Pinpoint the cell where the given text exists, returning its [x, y] midpoint coordinate. 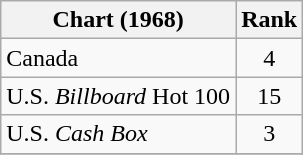
Chart (1968) [118, 20]
4 [270, 58]
Rank [270, 20]
U.S. Billboard Hot 100 [118, 96]
U.S. Cash Box [118, 134]
3 [270, 134]
Canada [118, 58]
15 [270, 96]
